Identify which cell holds the provided text, then report its (X, Y) central coordinate. 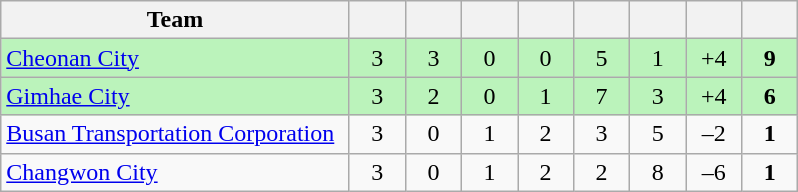
Gimhae City (176, 96)
6 (770, 96)
Team (176, 20)
Busan Transportation Corporation (176, 134)
–2 (714, 134)
Cheonan City (176, 58)
–6 (714, 172)
Changwon City (176, 172)
8 (658, 172)
9 (770, 58)
7 (602, 96)
